From the cell containing the given text, extract its center point as [x, y] coordinate. 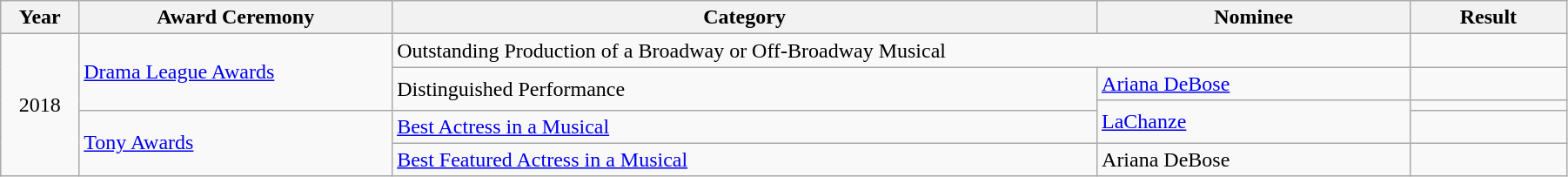
Outstanding Production of a Broadway or Off-Broadway Musical [901, 51]
Category [745, 17]
Tony Awards [236, 143]
Nominee [1254, 17]
Drama League Awards [236, 71]
2018 [40, 105]
Year [40, 17]
Best Featured Actress in a Musical [745, 160]
Best Actress in a Musical [745, 126]
Result [1488, 17]
Award Ceremony [236, 17]
Distinguished Performance [745, 89]
LaChanze [1254, 122]
